Return [X, Y] of the center of cell containing provided text 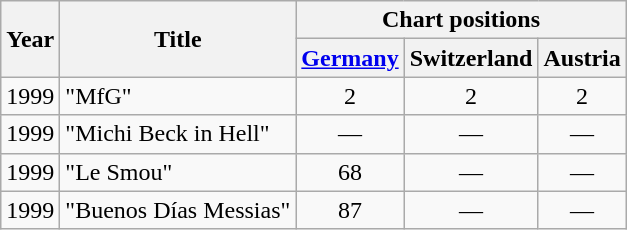
Austria [582, 58]
"Le Smou" [178, 172]
68 [350, 172]
Year [30, 39]
"Michi Beck in Hell" [178, 134]
Title [178, 39]
Chart positions [462, 20]
"Buenos Días Messias" [178, 210]
Germany [350, 58]
Switzerland [471, 58]
"MfG" [178, 96]
87 [350, 210]
